Search for the cell housing the specified text and yield its [X, Y] center coordinate. 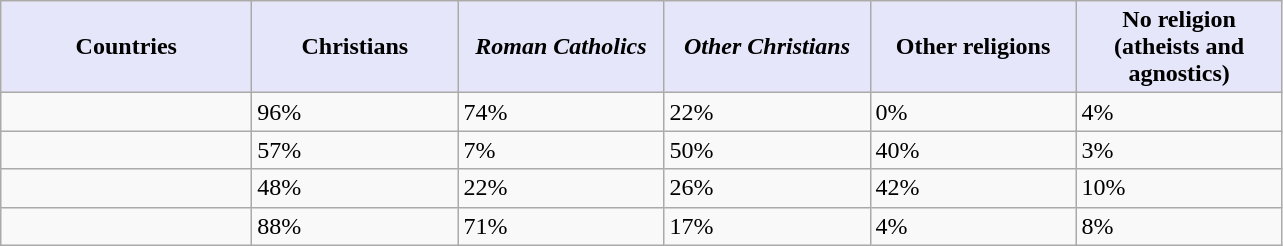
50% [767, 150]
40% [973, 150]
57% [355, 150]
Roman Catholics [561, 47]
42% [973, 188]
26% [767, 188]
7% [561, 150]
Countries [126, 47]
10% [1179, 188]
8% [1179, 226]
17% [767, 226]
Other Christians [767, 47]
71% [561, 226]
96% [355, 112]
Christians [355, 47]
74% [561, 112]
3% [1179, 150]
48% [355, 188]
No religion (atheists and agnostics) [1179, 47]
88% [355, 226]
Other religions [973, 47]
0% [973, 112]
